Identify which cell holds the provided text, then report its (X, Y) central coordinate. 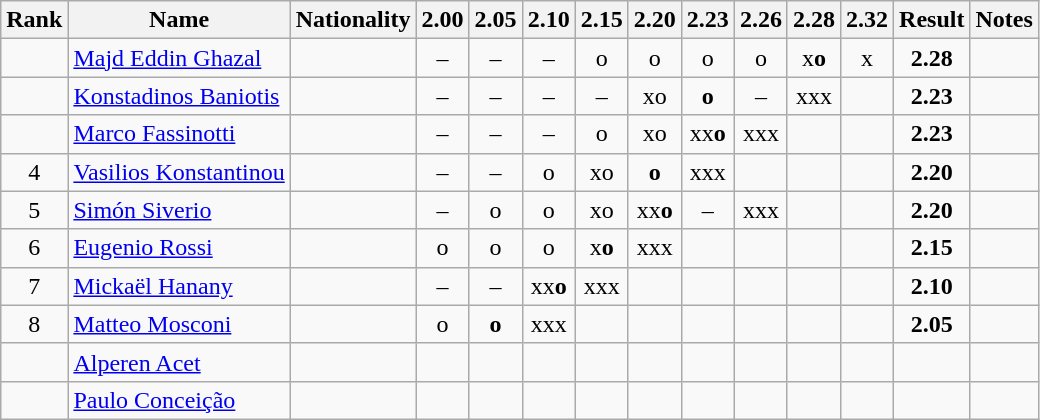
Eugenio Rossi (179, 248)
2.00 (442, 20)
Matteo Mosconi (179, 324)
7 (34, 286)
2.26 (760, 20)
6 (34, 248)
Nationality (353, 20)
4 (34, 172)
5 (34, 210)
Result (932, 20)
Alperen Acet (179, 362)
x (866, 58)
Marco Fassinotti (179, 134)
Konstadinos Baniotis (179, 96)
Simón Siverio (179, 210)
Notes (1004, 20)
Name (179, 20)
Paulo Conceição (179, 400)
2.32 (866, 20)
Mickaël Hanany (179, 286)
Vasilios Konstantinou (179, 172)
Majd Eddin Ghazal (179, 58)
Rank (34, 20)
8 (34, 324)
